Provide the [X, Y] coordinate of the cell's center where the given text is located.  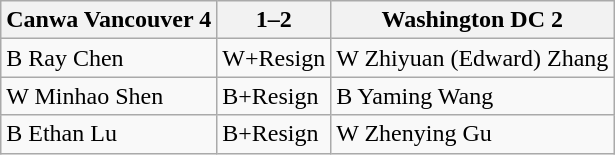
W Minhao Shen [109, 96]
Canwa Vancouver 4 [109, 20]
W Zhiyuan (Edward) Zhang [472, 58]
W Zhenying Gu [472, 134]
W+Resign [274, 58]
B Ethan Lu [109, 134]
Washington DC 2 [472, 20]
B Ray Chen [109, 58]
B Yaming Wang [472, 96]
1–2 [274, 20]
